From the cell containing the given text, extract its center point as (x, y) coordinate. 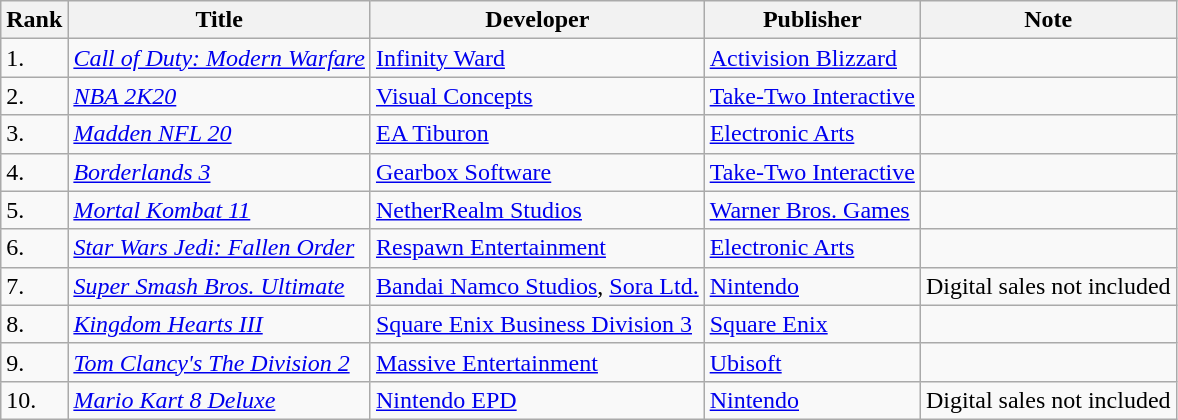
Square Enix (812, 324)
NetherRealm Studios (537, 210)
5. (34, 210)
NBA 2K20 (220, 96)
6. (34, 248)
Nintendo EPD (537, 400)
Developer (537, 20)
Rank (34, 20)
Super Smash Bros. Ultimate (220, 286)
Warner Bros. Games (812, 210)
Mortal Kombat 11 (220, 210)
Infinity Ward (537, 58)
Visual Concepts (537, 96)
Title (220, 20)
Star Wars Jedi: Fallen Order (220, 248)
Tom Clancy's The Division 2 (220, 362)
9. (34, 362)
2. (34, 96)
7. (34, 286)
10. (34, 400)
Bandai Namco Studios, Sora Ltd. (537, 286)
Respawn Entertainment (537, 248)
Square Enix Business Division 3 (537, 324)
Gearbox Software (537, 172)
Activision Blizzard (812, 58)
Borderlands 3 (220, 172)
Madden NFL 20 (220, 134)
Massive Entertainment (537, 362)
EA Tiburon (537, 134)
Note (1048, 20)
8. (34, 324)
Ubisoft (812, 362)
Kingdom Hearts III (220, 324)
Call of Duty: Modern Warfare (220, 58)
Publisher (812, 20)
4. (34, 172)
Mario Kart 8 Deluxe (220, 400)
3. (34, 134)
1. (34, 58)
